Capture the cell that displays the provided text and extract its [X, Y] central coordinate. 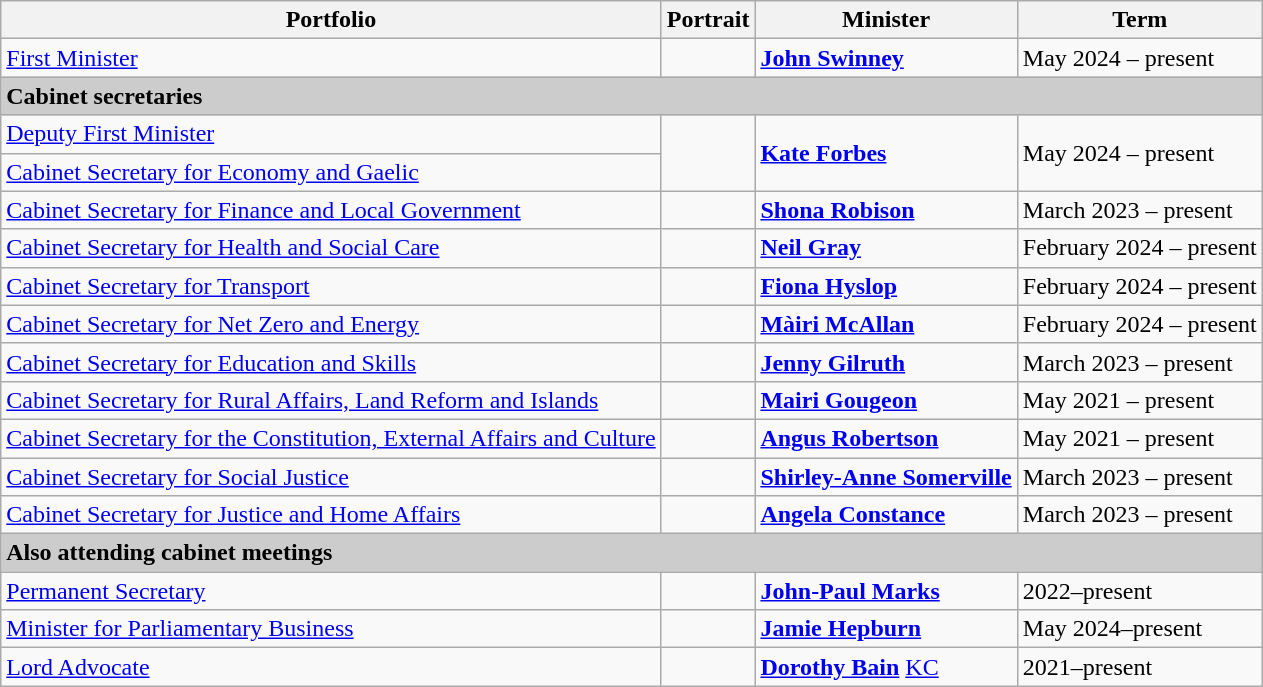
Cabinet secretaries [632, 96]
Deputy First Minister [331, 134]
Jenny Gilruth [886, 362]
Cabinet Secretary for Transport [331, 286]
Dorothy Bain KC [886, 667]
Fiona Hyslop [886, 286]
Cabinet Secretary for Health and Social Care [331, 248]
Shirley-Anne Somerville [886, 477]
Jamie Hepburn [886, 629]
First Minister [331, 58]
May 2024–present [1140, 629]
Cabinet Secretary for Rural Affairs, Land Reform and Islands [331, 400]
Màiri McAllan [886, 324]
2021–present [1140, 667]
Cabinet Secretary for Justice and Home Affairs [331, 515]
Cabinet Secretary for Education and Skills [331, 362]
Cabinet Secretary for Net Zero and Energy [331, 324]
Also attending cabinet meetings [632, 553]
Kate Forbes [886, 153]
Mairi Gougeon [886, 400]
Term [1140, 20]
John Swinney [886, 58]
Portrait [708, 20]
Cabinet Secretary for Social Justice [331, 477]
Angus Robertson [886, 438]
2022–present [1140, 591]
Neil Gray [886, 248]
Angela Constance [886, 515]
Permanent Secretary [331, 591]
Cabinet Secretary for Economy and Gaelic [331, 172]
Shona Robison [886, 210]
Cabinet Secretary for the Constitution, External Affairs and Culture [331, 438]
Lord Advocate [331, 667]
Portfolio [331, 20]
Minister for Parliamentary Business [331, 629]
John-Paul Marks [886, 591]
Minister [886, 20]
Cabinet Secretary for Finance and Local Government [331, 210]
